For the text-containing cell, return its midpoint in (X, Y) coordinate format. 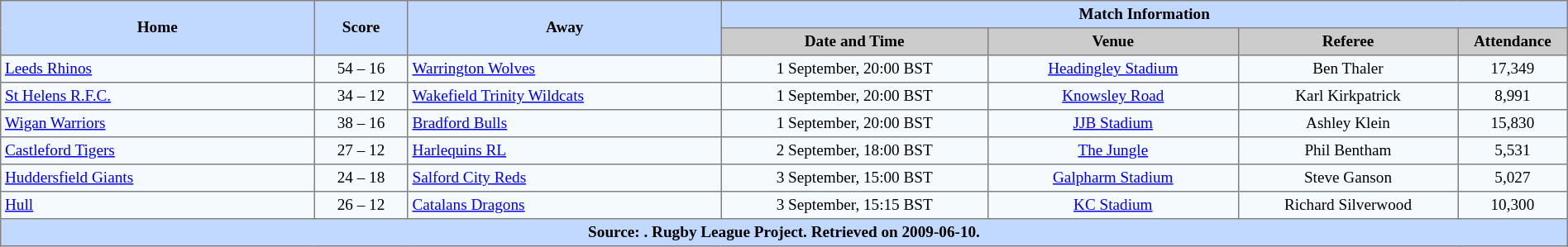
Headingley Stadium (1113, 69)
Knowsley Road (1113, 96)
KC Stadium (1113, 205)
Referee (1348, 41)
Date and Time (854, 41)
5,027 (1513, 178)
5,531 (1513, 150)
3 September, 15:00 BST (854, 178)
Castleford Tigers (157, 150)
Warrington Wolves (564, 69)
The Jungle (1113, 150)
2 September, 18:00 BST (854, 150)
54 – 16 (361, 69)
3 September, 15:15 BST (854, 205)
10,300 (1513, 205)
Salford City Reds (564, 178)
St Helens R.F.C. (157, 96)
24 – 18 (361, 178)
JJB Stadium (1113, 124)
Ashley Klein (1348, 124)
Wakefield Trinity Wildcats (564, 96)
Huddersfield Giants (157, 178)
Score (361, 28)
Harlequins RL (564, 150)
Phil Bentham (1348, 150)
15,830 (1513, 124)
Richard Silverwood (1348, 205)
38 – 16 (361, 124)
Ben Thaler (1348, 69)
34 – 12 (361, 96)
27 – 12 (361, 150)
Galpharm Stadium (1113, 178)
Leeds Rhinos (157, 69)
Wigan Warriors (157, 124)
Hull (157, 205)
Source: . Rugby League Project. Retrieved on 2009-06-10. (784, 233)
Bradford Bulls (564, 124)
Steve Ganson (1348, 178)
26 – 12 (361, 205)
8,991 (1513, 96)
Attendance (1513, 41)
Away (564, 28)
Match Information (1145, 15)
Home (157, 28)
Venue (1113, 41)
Karl Kirkpatrick (1348, 96)
17,349 (1513, 69)
Catalans Dragons (564, 205)
